Determine the [x, y] coordinate at the center of the cell enclosing the given text.  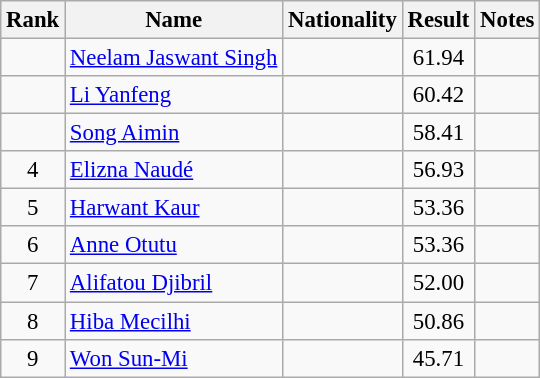
Rank [33, 20]
50.86 [438, 321]
52.00 [438, 283]
5 [33, 208]
Neelam Jaswant Singh [174, 58]
56.93 [438, 170]
61.94 [438, 58]
Alifatou Djibril [174, 283]
Li Yanfeng [174, 95]
7 [33, 283]
Elizna Naudé [174, 170]
45.71 [438, 358]
Result [438, 20]
6 [33, 245]
4 [33, 170]
9 [33, 358]
Nationality [342, 20]
60.42 [438, 95]
Hiba Mecilhi [174, 321]
Anne Otutu [174, 245]
Notes [508, 20]
Song Aimin [174, 133]
Won Sun-Mi [174, 358]
Name [174, 20]
8 [33, 321]
Harwant Kaur [174, 208]
58.41 [438, 133]
